From the cell containing the given text, extract its center point as (x, y) coordinate. 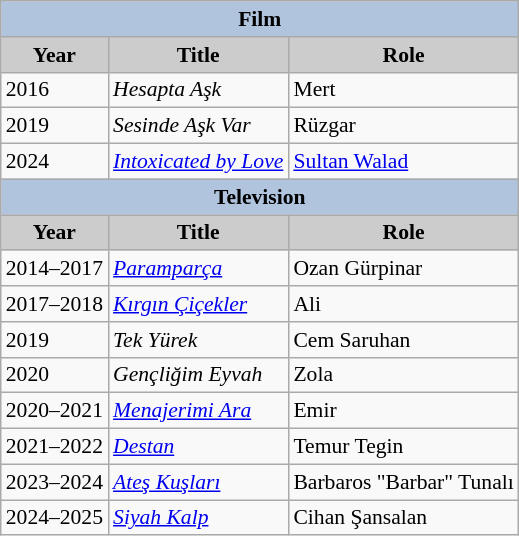
2024–2025 (54, 518)
2020–2021 (54, 411)
2023–2024 (54, 482)
Rüzgar (403, 126)
Cihan Şansalan (403, 518)
Gençliğim Eyvah (198, 375)
Ateş Kuşları (198, 482)
2016 (54, 90)
2021–2022 (54, 447)
Sesinde Aşk Var (198, 126)
Kırgın Çiçekler (198, 304)
Menajerimi Ara (198, 411)
Mert (403, 90)
Tek Yürek (198, 340)
Television (260, 197)
2020 (54, 375)
2017–2018 (54, 304)
Barbaros "Barbar" Tunalı (403, 482)
Ali (403, 304)
Temur Tegin (403, 447)
Zola (403, 375)
Destan (198, 447)
Siyah Kalp (198, 518)
Sultan Walad (403, 162)
Hesapta Aşk (198, 90)
2014–2017 (54, 269)
Paramparça (198, 269)
Ozan Gürpinar (403, 269)
Intoxicated by Love (198, 162)
Emir (403, 411)
Film (260, 19)
2024 (54, 162)
Cem Saruhan (403, 340)
